Return [X, Y] of the center of cell containing provided text 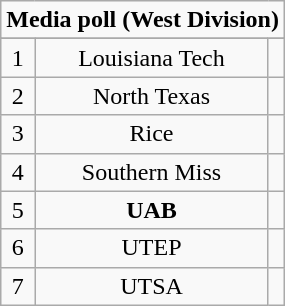
UAB [152, 210]
Rice [152, 134]
Southern Miss [152, 172]
6 [18, 248]
5 [18, 210]
2 [18, 96]
Louisiana Tech [152, 58]
1 [18, 58]
4 [18, 172]
UTEP [152, 248]
North Texas [152, 96]
UTSA [152, 286]
Media poll (West Division) [143, 20]
3 [18, 134]
7 [18, 286]
